Extract the (X, Y) coordinate from the center of the cell holding the provided text.  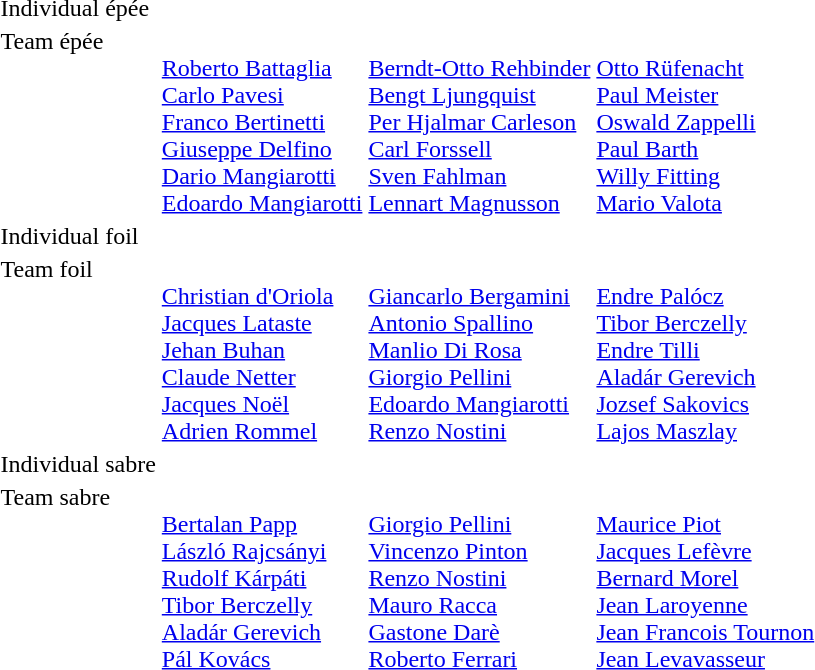
Berndt-Otto RehbinderBengt LjungquistPer Hjalmar CarlesonCarl ForssellSven FahlmanLennart Magnusson (480, 122)
Giancarlo BergaminiAntonio SpallinoManlio Di RosaGiorgio PelliniEdoardo MangiarottiRenzo Nostini (480, 350)
Roberto BattagliaCarlo PavesiFranco BertinettiGiuseppe DelfinoDario MangiarottiEdoardo Mangiarotti (262, 122)
Christian d'OriolaJacques LatasteJehan BuhanClaude NetterJacques NoëlAdrien Rommel (262, 350)
